Output the (x, y) coordinate of the center of the cell containing the given text.  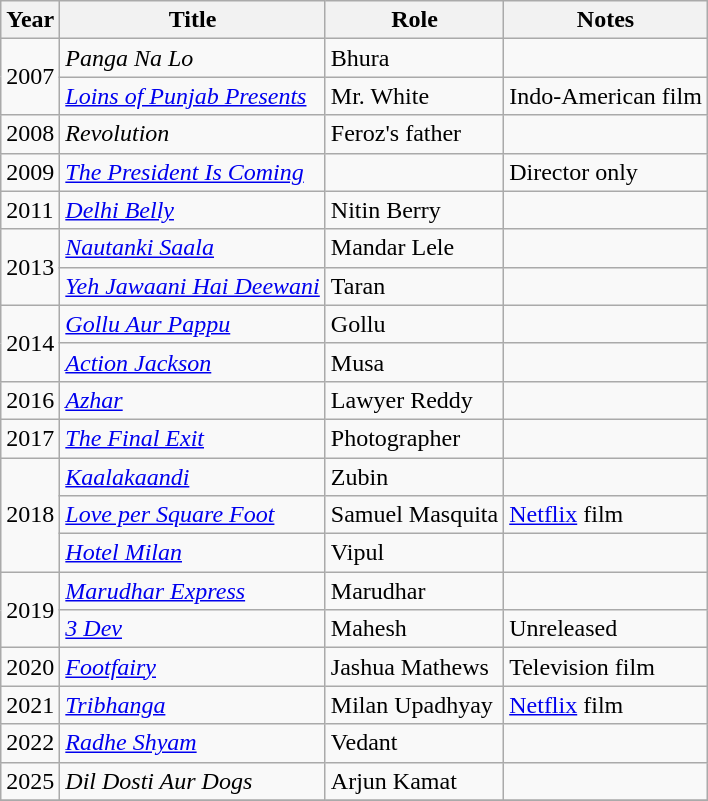
Gollu Aur Pappu (193, 324)
Footfairy (193, 667)
The Final Exit (193, 438)
Gollu (414, 324)
Mr. White (414, 96)
Hotel Milan (193, 553)
Mahesh (414, 629)
Director only (606, 172)
2016 (30, 400)
3 Dev (193, 629)
2009 (30, 172)
2013 (30, 267)
Taran (414, 286)
2017 (30, 438)
Year (30, 20)
Nitin Berry (414, 210)
Panga Na Lo (193, 58)
Azhar (193, 400)
Bhura (414, 58)
Milan Upadhyay (414, 705)
Action Jackson (193, 362)
Delhi Belly (193, 210)
2014 (30, 343)
2022 (30, 743)
Role (414, 20)
Nautanki Saala (193, 248)
Zubin (414, 477)
Jashua Mathews (414, 667)
Radhe Shyam (193, 743)
The President Is Coming (193, 172)
Kaalakaandi (193, 477)
2021 (30, 705)
Feroz's father (414, 134)
Vipul (414, 553)
Tribhanga (193, 705)
Loins of Punjab Presents (193, 96)
Mandar Lele (414, 248)
Dil Dosti Aur Dogs (193, 781)
2018 (30, 515)
2011 (30, 210)
Television film (606, 667)
Marudhar (414, 591)
Arjun Kamat (414, 781)
2019 (30, 610)
Samuel Masquita (414, 515)
2008 (30, 134)
Indo-American film (606, 96)
2007 (30, 77)
Lawyer Reddy (414, 400)
Marudhar Express (193, 591)
2020 (30, 667)
Revolution (193, 134)
Photographer (414, 438)
Love per Square Foot (193, 515)
Vedant (414, 743)
Yeh Jawaani Hai Deewani (193, 286)
Unreleased (606, 629)
Musa (414, 362)
2025 (30, 781)
Notes (606, 20)
Title (193, 20)
